Detect which cell encompasses the target text, then output its [X, Y] center coordinate. 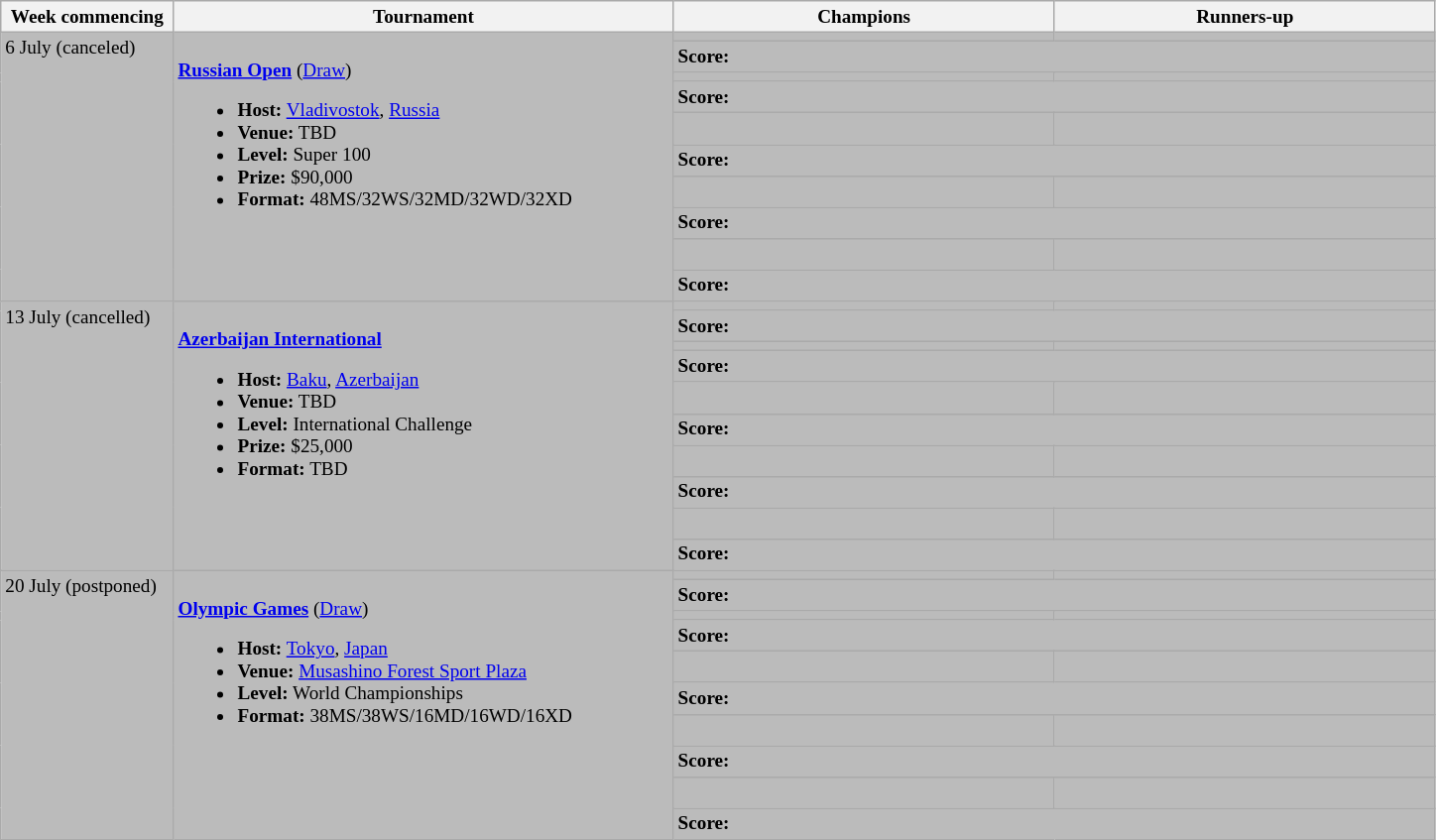
Runners-up [1245, 17]
Azerbaijan InternationalHost: Baku, AzerbaijanVenue: TBDLevel: International ChallengePrize: $25,000Format: TBD [423, 436]
Week commencing [87, 17]
13 July (cancelled) [87, 436]
Olympic Games (Draw)Host: Tokyo, JapanVenue: Musashino Forest Sport PlazaLevel: World ChampionshipsFormat: 38MS/38WS/16MD/16WD/16XD [423, 704]
20 July (postponed) [87, 704]
6 July (canceled) [87, 167]
Tournament [423, 17]
Champions [864, 17]
Russian Open (Draw)Host: Vladivostok, RussiaVenue: TBDLevel: Super 100Prize: $90,000Format: 48MS/32WS/32MD/32WD/32XD [423, 167]
